Detect which cell encompasses the target text, then output its (X, Y) center coordinate. 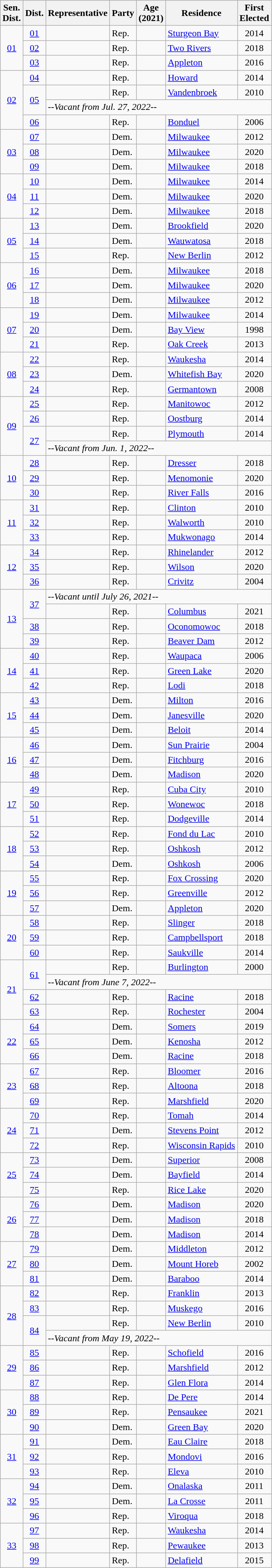
Beaver Dam (201, 641)
Wisconsin Rapids (201, 1145)
44 (34, 715)
69 (34, 1101)
--Vacant from June 7, 2022-- (159, 982)
79 (34, 1249)
Cuba City (201, 789)
Manitowoc (201, 404)
80 (34, 1264)
77 (34, 1219)
94 (34, 1486)
59 (34, 938)
Milton (201, 700)
Bonduel (201, 122)
73 (34, 1160)
2000 (254, 967)
75 (34, 1190)
Age(2021) (151, 13)
49 (34, 789)
Bay View (201, 330)
87 (34, 1383)
1998 (254, 330)
96 (34, 1516)
Mukwonago (201, 537)
99 (34, 1560)
Fox Crossing (201, 878)
78 (34, 1234)
Tomah (201, 1115)
47 (34, 760)
51 (34, 819)
Columbus (201, 611)
70 (34, 1115)
Vandenbroek (201, 92)
--Vacant until July 26, 2021-- (159, 596)
Stevens Point (201, 1130)
43 (34, 700)
Whitefish Bay (201, 374)
97 (34, 1531)
86 (34, 1367)
39 (34, 641)
Glen Flora (201, 1383)
Dist. (34, 13)
Middleton (201, 1249)
98 (34, 1545)
Mount Horeb (201, 1264)
58 (34, 923)
2002 (254, 1264)
37 (34, 604)
Two Rivers (201, 48)
Fond du Lac (201, 834)
81 (34, 1279)
--Vacant from Jun. 1, 2022-- (159, 448)
Franklin (201, 1293)
92 (34, 1457)
Eleva (201, 1471)
Howard (201, 78)
Rice Lake (201, 1190)
Dresser (201, 463)
74 (34, 1175)
53 (34, 848)
Beloit (201, 730)
Wonewoc (201, 804)
56 (34, 893)
46 (34, 745)
Sen.Dist. (12, 13)
Lodi (201, 686)
Pewaukee (201, 1545)
Residence (201, 13)
Pensaukee (201, 1412)
41 (34, 670)
40 (34, 656)
61 (34, 975)
Altoona (201, 1086)
Burlington (201, 967)
Oak Creek (201, 344)
36 (34, 582)
Waupaca (201, 656)
Saukville (201, 952)
Brookfield (201, 226)
Clinton (201, 508)
84 (34, 1330)
Crivitz (201, 582)
Mondovi (201, 1457)
Germantown (201, 389)
62 (34, 997)
Campbellsport (201, 938)
85 (34, 1353)
Green Bay (201, 1427)
63 (34, 1012)
Onalaska (201, 1486)
83 (34, 1308)
Rhinelander (201, 552)
72 (34, 1145)
Menomonie (201, 478)
Green Lake (201, 670)
--Vacant from Jul. 27, 2022-- (159, 107)
Bayfield (201, 1175)
57 (34, 908)
65 (34, 1041)
Representative (78, 13)
55 (34, 878)
42 (34, 686)
60 (34, 952)
38 (34, 626)
Janesville (201, 715)
Eau Claire (201, 1442)
52 (34, 834)
45 (34, 730)
Party (123, 13)
--Vacant from May 19, 2022-- (159, 1338)
Walworth (201, 522)
Baraboo (201, 1279)
La Crosse (201, 1501)
88 (34, 1397)
50 (34, 804)
48 (34, 774)
Superior (201, 1160)
Delafield (201, 1560)
95 (34, 1501)
89 (34, 1412)
2015 (254, 1560)
34 (34, 552)
Bloomer (201, 1071)
Wilson (201, 567)
54 (34, 863)
Muskego (201, 1308)
67 (34, 1071)
Rochester (201, 1012)
35 (34, 567)
64 (34, 1027)
82 (34, 1293)
76 (34, 1205)
Greenville (201, 893)
Schofield (201, 1353)
Wauwatosa (201, 241)
Fitchburg (201, 760)
FirstElected (254, 13)
Somers (201, 1027)
68 (34, 1086)
90 (34, 1427)
Plymouth (201, 434)
71 (34, 1130)
River Falls (201, 493)
93 (34, 1471)
91 (34, 1442)
Oconomowoc (201, 626)
Slinger (201, 923)
Viroqua (201, 1516)
Sun Prairie (201, 745)
Sturgeon Bay (201, 33)
Kenosha (201, 1041)
Oostburg (201, 418)
2019 (254, 1027)
De Pere (201, 1397)
66 (34, 1056)
Dodgeville (201, 819)
